Capture the cell that displays the provided text and extract its (x, y) central coordinate. 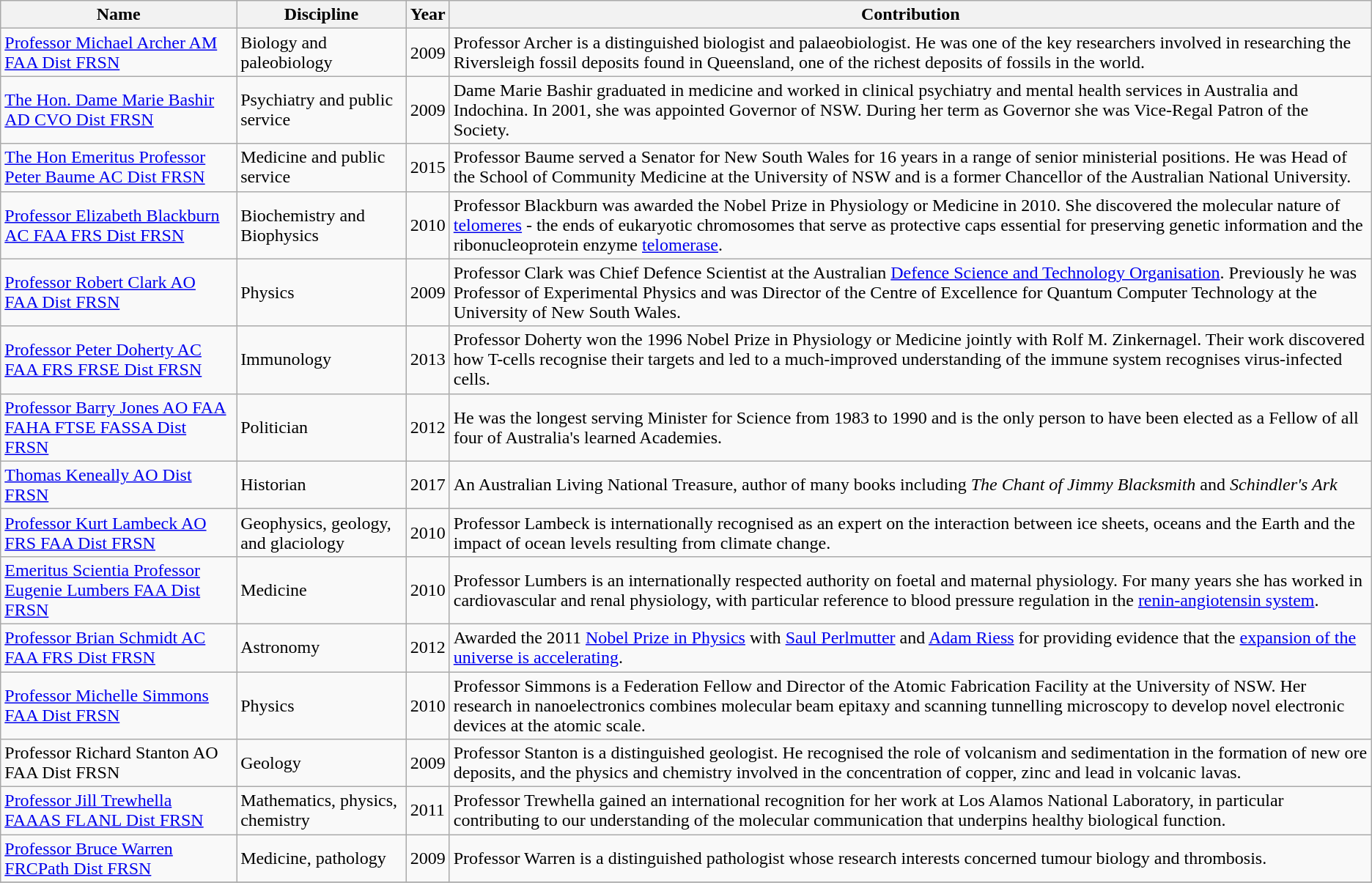
Biochemistry and Biophysics (322, 225)
Professor Richard Stanton AO FAA Dist FRSN (119, 764)
Discipline (322, 15)
Geology (322, 764)
Professor Michael Archer AM FAA Dist FRSN (119, 53)
Psychiatry and public service (322, 110)
Medicine and public service (322, 167)
Professor Warren is a distinguished pathologist whose research interests concerned tumour biology and thrombosis. (910, 859)
The Hon. Dame Marie Bashir AD CVO Dist FRSN (119, 110)
Professor Peter Doherty AC FAA FRS FRSE Dist FRSN (119, 360)
Name (119, 15)
An Australian Living National Treasure, author of many books including The Chant of Jimmy Blacksmith and Schindler's Ark (910, 485)
Astronomy (322, 648)
Contribution (910, 15)
Professor Michelle Simmons FAA Dist FRSN (119, 705)
Historian (322, 485)
Mathematics, physics, chemistry (322, 810)
Immunology (322, 360)
Professor Jill Trewhella FAAAS FLANL Dist FRSN (119, 810)
Emeritus Scientia Professor Eugenie Lumbers FAA Dist FRSN (119, 590)
Professor Bruce Warren FRCPath Dist FRSN (119, 859)
Medicine (322, 590)
2017 (428, 485)
Professor Brian Schmidt AC FAA FRS Dist FRSN (119, 648)
Professor Robert Clark AO FAA Dist FRSN (119, 292)
Politician (322, 427)
2015 (428, 167)
Geophysics, geology, and glaciology (322, 532)
Biology and paleobiology (322, 53)
Medicine, pathology (322, 859)
2013 (428, 360)
Year (428, 15)
Professor Kurt Lambeck AO FRS FAA Dist FRSN (119, 532)
2011 (428, 810)
Professor Barry Jones AO FAA FAHA FTSE FASSA Dist FRSN (119, 427)
The Hon Emeritus Professor Peter Baume AC Dist FRSN (119, 167)
Professor Elizabeth Blackburn AC FAA FRS Dist FRSN (119, 225)
Thomas Keneally AO Dist FRSN (119, 485)
